Output the [x, y] coordinate of the center of the cell containing the given text.  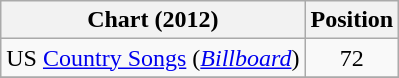
Chart (2012) [153, 20]
Position [352, 20]
72 [352, 58]
US Country Songs (Billboard) [153, 58]
